Return the (X, Y) coordinate for the center point of the cell that contains the specified text.  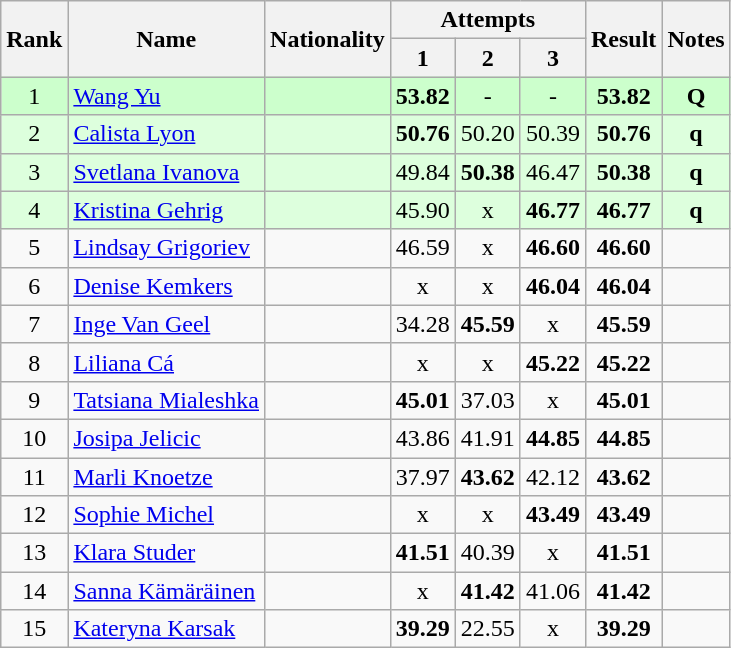
9 (34, 400)
Klara Studer (166, 553)
8 (34, 362)
12 (34, 515)
Notes (696, 39)
37.03 (488, 400)
7 (34, 324)
Sanna Kämäräinen (166, 591)
Denise Kemkers (166, 286)
46.47 (552, 172)
Name (166, 39)
42.12 (552, 477)
4 (34, 210)
37.97 (422, 477)
13 (34, 553)
Wang Yu (166, 96)
5 (34, 248)
34.28 (422, 324)
10 (34, 438)
41.06 (552, 591)
Kateryna Karsak (166, 629)
Sophie Michel (166, 515)
Calista Lyon (166, 134)
Nationality (328, 39)
Lindsay Grigoriev (166, 248)
Tatsiana Mialeshka (166, 400)
46.59 (422, 248)
Attempts (488, 20)
Inge Van Geel (166, 324)
45.90 (422, 210)
41.91 (488, 438)
40.39 (488, 553)
Svetlana Ivanova (166, 172)
50.20 (488, 134)
15 (34, 629)
6 (34, 286)
Josipa Jelicic (166, 438)
Result (623, 39)
49.84 (422, 172)
Liliana Cá (166, 362)
22.55 (488, 629)
Q (696, 96)
Marli Knoetze (166, 477)
14 (34, 591)
43.86 (422, 438)
11 (34, 477)
Rank (34, 39)
Kristina Gehrig (166, 210)
50.39 (552, 134)
